For the text-containing cell, return its midpoint in (X, Y) coordinate format. 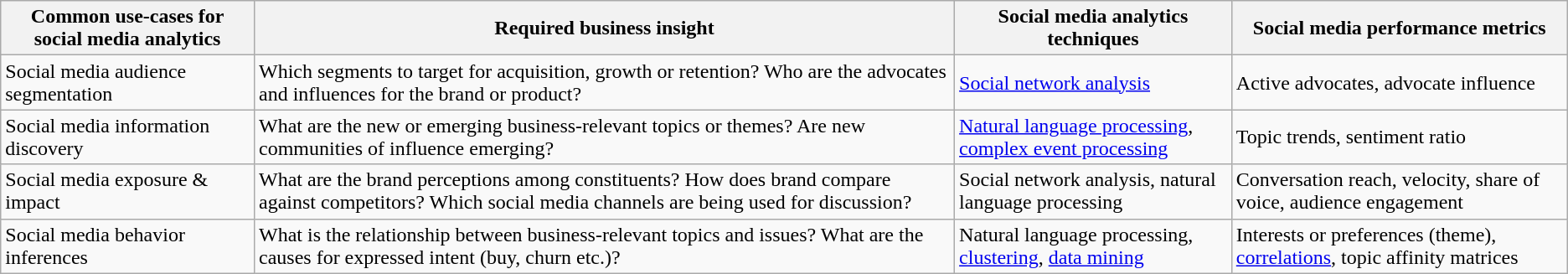
Social media behavior inferences (127, 246)
Social network analysis, natural language processing (1094, 191)
Active advocates, advocate influence (1399, 82)
Social media exposure & impact (127, 191)
Required business insight (604, 28)
Natural language processing, complex event processing (1094, 137)
Natural language processing, clustering, data mining (1094, 246)
Common use-cases for social media analytics (127, 28)
Interests or preferences (theme), correlations, topic affinity matrices (1399, 246)
Topic trends, sentiment ratio (1399, 137)
Social network analysis (1094, 82)
What are the new or emerging business-relevant topics or themes? Are new communities of influence emerging? (604, 137)
Which segments to target for acquisition, growth or retention? Who are the advocates and influences for the brand or product? (604, 82)
What is the relationship between business-relevant topics and issues? What are the causes for expressed intent (buy, churn etc.)? (604, 246)
Social media performance metrics (1399, 28)
Conversation reach, velocity, share of voice, audience engagement (1399, 191)
Social media analytics techniques (1094, 28)
Social media information discovery (127, 137)
Social media audience segmentation (127, 82)
